Capture the cell that displays the provided text and extract its (X, Y) central coordinate. 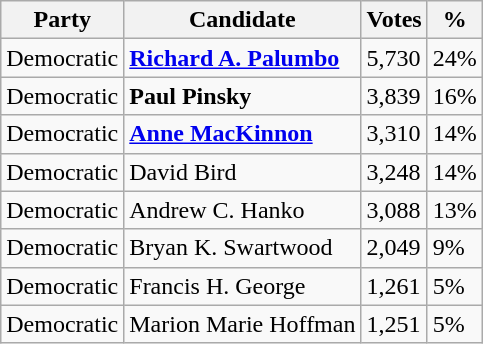
5,730 (394, 58)
Bryan K. Swartwood (242, 248)
9% (454, 248)
3,248 (394, 172)
Marion Marie Hoffman (242, 324)
David Bird (242, 172)
3,310 (394, 134)
Paul Pinsky (242, 96)
Anne MacKinnon (242, 134)
3,839 (394, 96)
24% (454, 58)
2,049 (394, 248)
3,088 (394, 210)
Candidate (242, 20)
Andrew C. Hanko (242, 210)
Richard A. Palumbo (242, 58)
Votes (394, 20)
1,261 (394, 286)
Party (62, 20)
Francis H. George (242, 286)
13% (454, 210)
1,251 (394, 324)
16% (454, 96)
% (454, 20)
